Determine the [X, Y] coordinate at the center of the cell enclosing the given text.  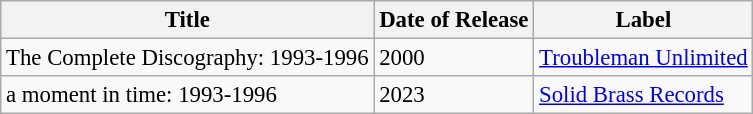
a moment in time: 1993-1996 [188, 95]
Title [188, 20]
Solid Brass Records [644, 95]
Label [644, 20]
Troubleman Unlimited [644, 58]
The Complete Discography: 1993-1996 [188, 58]
2000 [454, 58]
2023 [454, 95]
Date of Release [454, 20]
